Find where the given text appears and provide that cell's center as (x, y) coordinate. 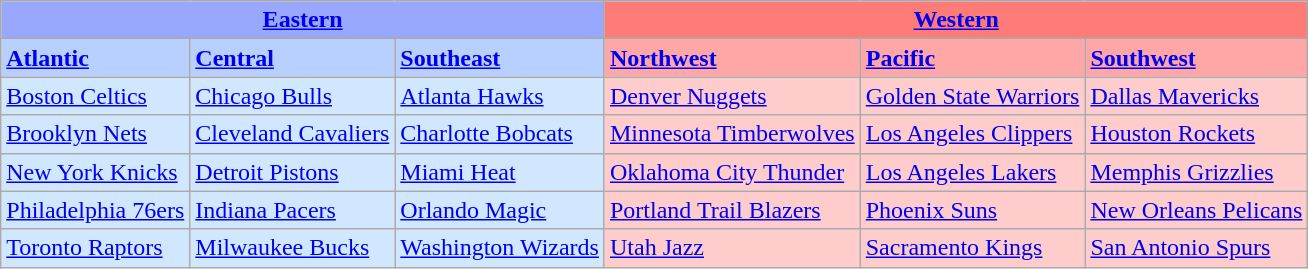
Portland Trail Blazers (732, 210)
Milwaukee Bucks (292, 248)
Atlantic (96, 58)
Southwest (1196, 58)
San Antonio Spurs (1196, 248)
Northwest (732, 58)
Minnesota Timberwolves (732, 134)
Houston Rockets (1196, 134)
Western (956, 20)
Denver Nuggets (732, 96)
Los Angeles Clippers (972, 134)
Indiana Pacers (292, 210)
Golden State Warriors (972, 96)
New Orleans Pelicans (1196, 210)
Orlando Magic (500, 210)
Washington Wizards (500, 248)
New York Knicks (96, 172)
Chicago Bulls (292, 96)
Dallas Mavericks (1196, 96)
Utah Jazz (732, 248)
Charlotte Bobcats (500, 134)
Boston Celtics (96, 96)
Cleveland Cavaliers (292, 134)
Sacramento Kings (972, 248)
Miami Heat (500, 172)
Central (292, 58)
Oklahoma City Thunder (732, 172)
Phoenix Suns (972, 210)
Southeast (500, 58)
Memphis Grizzlies (1196, 172)
Los Angeles Lakers (972, 172)
Brooklyn Nets (96, 134)
Philadelphia 76ers (96, 210)
Pacific (972, 58)
Eastern (303, 20)
Detroit Pistons (292, 172)
Toronto Raptors (96, 248)
Atlanta Hawks (500, 96)
